Detect which cell encompasses the target text, then output its [x, y] center coordinate. 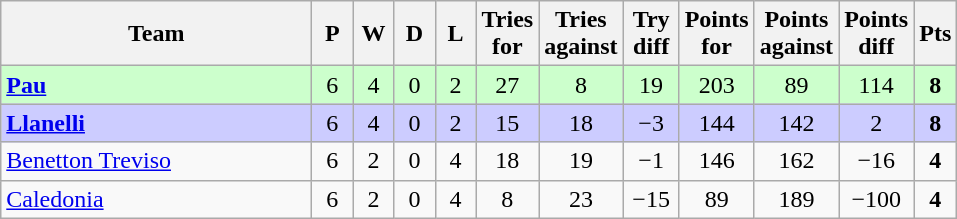
Tries for [508, 34]
203 [716, 85]
L [456, 34]
−16 [876, 161]
15 [508, 123]
Tries against [581, 34]
144 [716, 123]
Pts [936, 34]
27 [508, 85]
Benetton Treviso [156, 161]
114 [876, 85]
Points against [796, 34]
−3 [651, 123]
Try diff [651, 34]
23 [581, 199]
Llanelli [156, 123]
146 [716, 161]
−100 [876, 199]
−15 [651, 199]
Team [156, 34]
162 [796, 161]
−1 [651, 161]
Points for [716, 34]
W [374, 34]
Caledonia [156, 199]
189 [796, 199]
Points diff [876, 34]
D [414, 34]
142 [796, 123]
P [332, 34]
Pau [156, 85]
